From the cell containing the given text, extract its center point as (X, Y) coordinate. 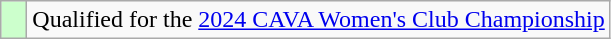
Qualified for the 2024 CAVA Women's Club Championship (318, 20)
